Pinpoint the cell where the given text exists, returning its (x, y) midpoint coordinate. 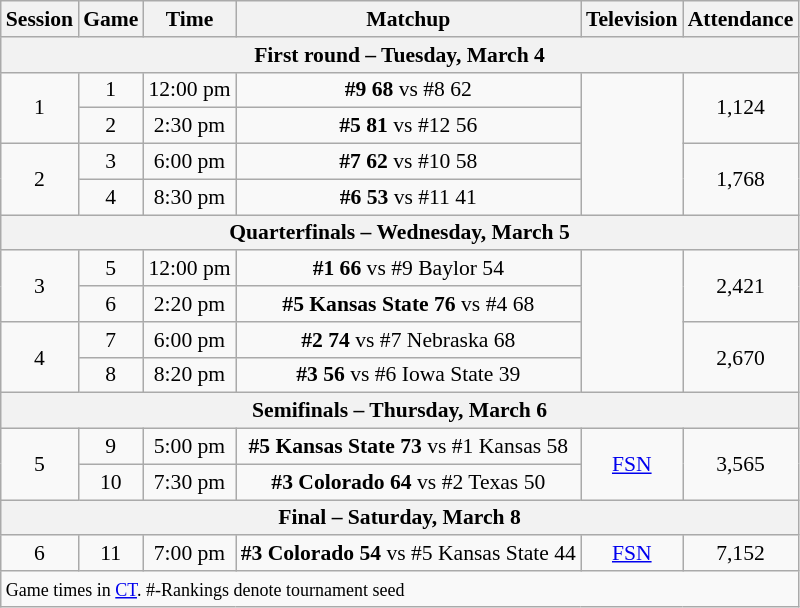
#3 56 vs #6 Iowa State 39 (408, 375)
7:00 pm (189, 554)
5:00 pm (189, 447)
#5 Kansas State 76 vs #4 68 (408, 304)
Quarterfinals – Wednesday, March 5 (400, 233)
2:20 pm (189, 304)
#9 68 vs #8 62 (408, 90)
#2 74 vs #7 Nebraska 68 (408, 340)
1,124 (741, 108)
2:30 pm (189, 126)
8:30 pm (189, 197)
7,152 (741, 554)
#3 Colorado 54 vs #5 Kansas State 44 (408, 554)
Television (632, 19)
8 (110, 375)
#1 66 vs #9 Baylor 54 (408, 269)
Final – Saturday, March 8 (400, 518)
#6 53 vs #11 41 (408, 197)
Game times in CT. #-Rankings denote tournament seed (400, 589)
#5 Kansas State 73 vs #1 Kansas 58 (408, 447)
8:20 pm (189, 375)
7 (110, 340)
First round – Tuesday, March 4 (400, 55)
10 (110, 482)
3,565 (741, 464)
#5 81 vs #12 56 (408, 126)
Time (189, 19)
1,768 (741, 180)
#7 62 vs #10 58 (408, 162)
9 (110, 447)
2,421 (741, 286)
Attendance (741, 19)
Semifinals – Thursday, March 6 (400, 411)
Session (40, 19)
Game (110, 19)
2,670 (741, 358)
#3 Colorado 64 vs #2 Texas 50 (408, 482)
Matchup (408, 19)
7:30 pm (189, 482)
11 (110, 554)
